Output the (x, y) coordinate of the center of the cell containing the given text.  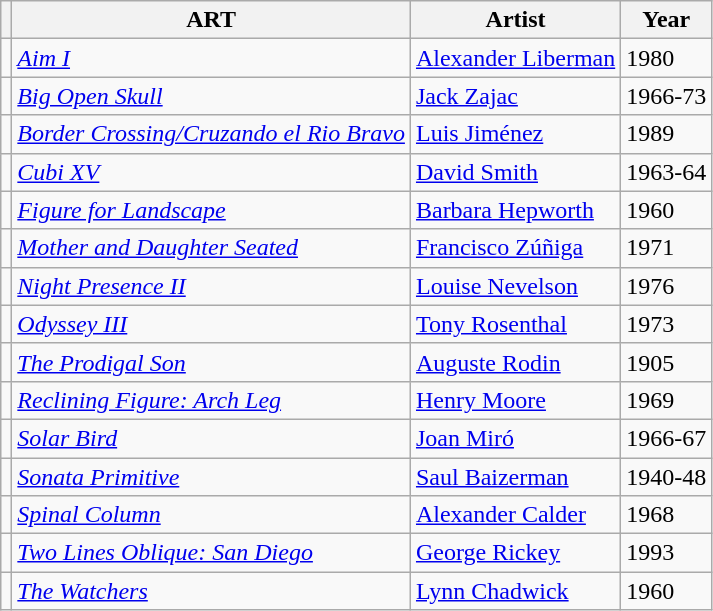
Artist (515, 20)
Barbara Hepworth (515, 210)
Alexander Calder (515, 515)
Jack Zajac (515, 96)
1973 (666, 324)
Alexander Liberman (515, 58)
1940-48 (666, 477)
Francisco Zúñiga (515, 248)
Odyssey III (212, 324)
Spinal Column (212, 515)
Figure for Landscape (212, 210)
1905 (666, 362)
Big Open Skull (212, 96)
1969 (666, 400)
1993 (666, 553)
Tony Rosenthal (515, 324)
Saul Baizerman (515, 477)
1963-64 (666, 172)
Lynn Chadwick (515, 591)
Henry Moore (515, 400)
Aim I (212, 58)
Auguste Rodin (515, 362)
1976 (666, 286)
Sonata Primitive (212, 477)
Border Crossing/Cruzando el Rio Bravo (212, 134)
Reclining Figure: Arch Leg (212, 400)
Mother and Daughter Seated (212, 248)
1966-73 (666, 96)
1968 (666, 515)
David Smith (515, 172)
Night Presence II (212, 286)
1989 (666, 134)
The Watchers (212, 591)
1980 (666, 58)
Solar Bird (212, 438)
Year (666, 20)
Luis Jiménez (515, 134)
Two Lines Oblique: San Diego (212, 553)
Joan Miró (515, 438)
Cubi XV (212, 172)
George Rickey (515, 553)
Louise Nevelson (515, 286)
The Prodigal Son (212, 362)
ART (212, 20)
1971 (666, 248)
1966-67 (666, 438)
